Capture the cell that displays the provided text and extract its (X, Y) central coordinate. 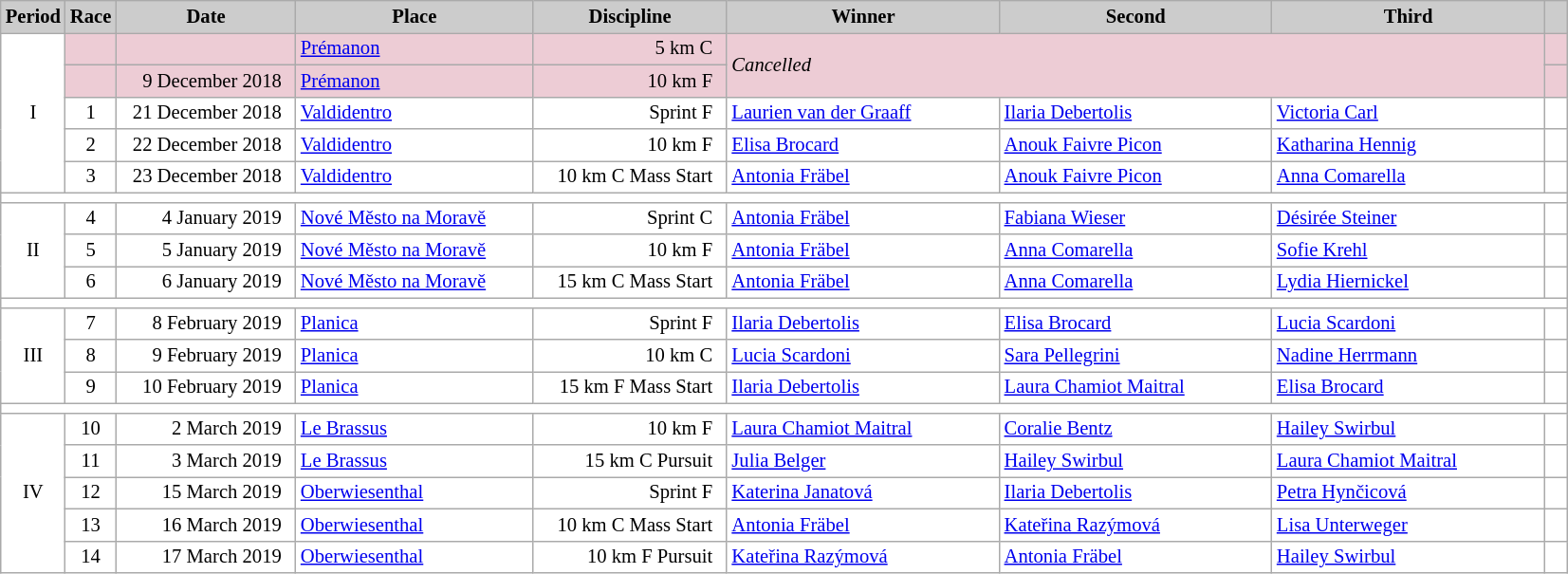
10 February 2019 (206, 387)
Lydia Hiernickel (1408, 282)
13 (91, 525)
Third (1408, 16)
Nadine Herrmann (1408, 356)
15 km C Pursuit (630, 460)
IV (33, 493)
16 March 2019 (206, 525)
8 February 2019 (206, 324)
10 (91, 429)
17 March 2019 (206, 557)
15 km F Mass Start (630, 387)
2 March 2019 (206, 429)
Lisa Unterweger (1408, 525)
3 (91, 176)
Coralie Bentz (1136, 429)
10 km C (630, 356)
8 (91, 356)
14 (91, 557)
2 (91, 145)
Sara Pellegrini (1136, 356)
22 December 2018 (206, 145)
5 km C (630, 48)
III (33, 355)
23 December 2018 (206, 176)
3 March 2019 (206, 460)
Katharina Hennig (1408, 145)
11 (91, 460)
Julia Belger (863, 460)
Sofie Krehl (1408, 250)
10 km F Pursuit (630, 557)
5 January 2019 (206, 250)
Second (1136, 16)
Discipline (630, 16)
9 December 2018 (206, 81)
6 (91, 282)
7 (91, 324)
1 (91, 113)
9 February 2019 (206, 356)
15 March 2019 (206, 492)
Sprint C (630, 218)
I (33, 112)
9 (91, 387)
Date (206, 16)
Petra Hynčicová (1408, 492)
Fabiana Wieser (1136, 218)
Period (33, 16)
Race (91, 16)
4 January 2019 (206, 218)
Laurien van der Graaff (863, 113)
21 December 2018 (206, 113)
II (33, 250)
Winner (863, 16)
4 (91, 218)
Cancelled (1135, 65)
Place (415, 16)
6 January 2019 (206, 282)
5 (91, 250)
12 (91, 492)
15 km C Mass Start (630, 282)
Désirée Steiner (1408, 218)
Katerina Janatová (863, 492)
Victoria Carl (1408, 113)
